Extract the [x, y] coordinate from the center of the cell holding the provided text.  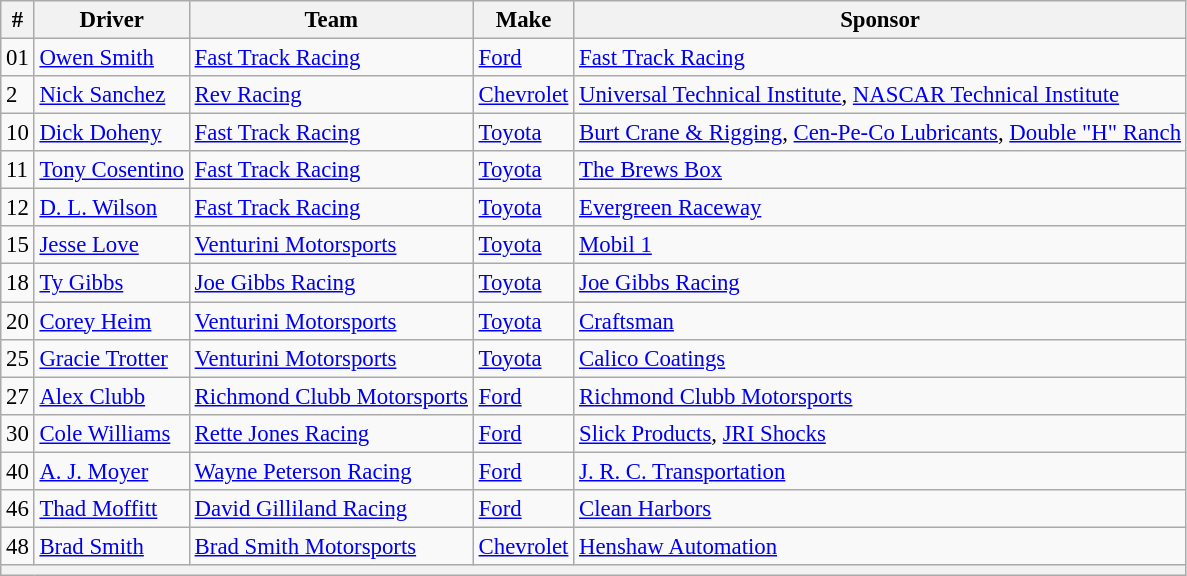
Corey Heim [112, 321]
12 [18, 208]
46 [18, 509]
Jesse Love [112, 245]
11 [18, 170]
Cole Williams [112, 433]
27 [18, 396]
Gracie Trotter [112, 358]
2 [18, 95]
Slick Products, JRI Shocks [880, 433]
J. R. C. Transportation [880, 471]
Craftsman [880, 321]
David Gilliland Racing [331, 509]
Calico Coatings [880, 358]
Alex Clubb [112, 396]
15 [18, 245]
Rev Racing [331, 95]
30 [18, 433]
Clean Harbors [880, 509]
Wayne Peterson Racing [331, 471]
10 [18, 133]
Sponsor [880, 20]
A. J. Moyer [112, 471]
01 [18, 58]
# [18, 20]
Evergreen Raceway [880, 208]
Owen Smith [112, 58]
18 [18, 283]
20 [18, 321]
Dick Doheny [112, 133]
Rette Jones Racing [331, 433]
D. L. Wilson [112, 208]
Henshaw Automation [880, 546]
Ty Gibbs [112, 283]
Thad Moffitt [112, 509]
Universal Technical Institute, NASCAR Technical Institute [880, 95]
Burt Crane & Rigging, Cen-Pe-Co Lubricants, Double "H" Ranch [880, 133]
48 [18, 546]
40 [18, 471]
Brad Smith Motorsports [331, 546]
Mobil 1 [880, 245]
Nick Sanchez [112, 95]
25 [18, 358]
Tony Cosentino [112, 170]
Driver [112, 20]
Brad Smith [112, 546]
The Brews Box [880, 170]
Team [331, 20]
Make [523, 20]
